Capture the cell that displays the provided text and extract its (x, y) central coordinate. 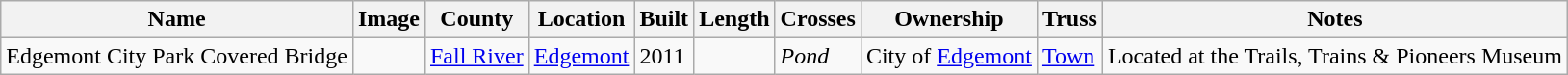
Edgemont City Park Covered Bridge (177, 56)
Pond (818, 56)
County (476, 19)
Location (581, 19)
Town (1069, 56)
Name (177, 19)
Crosses (818, 19)
Ownership (949, 19)
City of Edgemont (949, 56)
Fall River (476, 56)
Located at the Trails, Trains & Pioneers Museum (1334, 56)
Length (734, 19)
Built (664, 19)
2011 (664, 56)
Truss (1069, 19)
Notes (1334, 19)
Edgemont (581, 56)
Image (389, 19)
